Extract the [X, Y] coordinate from the center of the cell holding the provided text.  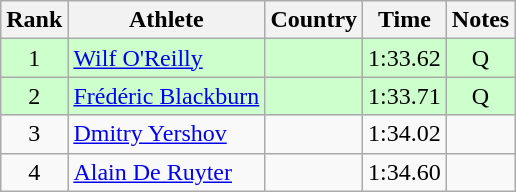
Frédéric Blackburn [166, 96]
1:33.62 [405, 58]
Dmitry Yershov [166, 134]
Wilf O'Reilly [166, 58]
Notes [480, 20]
3 [34, 134]
Alain De Ruyter [166, 172]
4 [34, 172]
Athlete [166, 20]
1:33.71 [405, 96]
Rank [34, 20]
Time [405, 20]
Country [314, 20]
2 [34, 96]
1 [34, 58]
1:34.60 [405, 172]
1:34.02 [405, 134]
